Determine the (X, Y) coordinate at the center of the cell enclosing the given text.  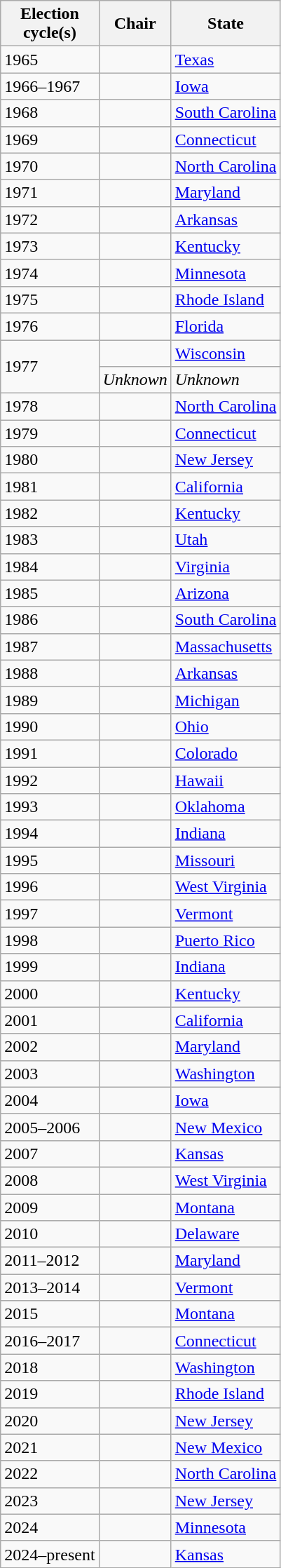
1996 (50, 887)
Massachusetts (226, 647)
1985 (50, 593)
2016–2017 (50, 1341)
1969 (50, 140)
1970 (50, 166)
Hawaii (226, 780)
1983 (50, 540)
2018 (50, 1367)
2024 (50, 1527)
2008 (50, 1180)
1973 (50, 246)
1999 (50, 967)
1988 (50, 673)
1972 (50, 219)
1980 (50, 460)
Puerto Rico (226, 940)
2002 (50, 1047)
2000 (50, 994)
Michigan (226, 700)
1989 (50, 700)
2021 (50, 1447)
2001 (50, 1020)
Utah (226, 540)
1997 (50, 914)
2011–2012 (50, 1261)
2013–2014 (50, 1287)
1968 (50, 113)
2003 (50, 1074)
2005–2006 (50, 1127)
1994 (50, 834)
1987 (50, 647)
1986 (50, 620)
Ohio (226, 726)
Wisconsin (226, 353)
2007 (50, 1154)
2009 (50, 1207)
2015 (50, 1314)
2022 (50, 1474)
1995 (50, 860)
1971 (50, 193)
1965 (50, 60)
Delaware (226, 1234)
1993 (50, 807)
Oklahoma (226, 807)
2004 (50, 1100)
1991 (50, 753)
1979 (50, 433)
1975 (50, 299)
Colorado (226, 753)
2024–present (50, 1554)
Chair (135, 24)
1998 (50, 940)
1992 (50, 780)
Virginia (226, 567)
Electioncycle(s) (50, 24)
State (226, 24)
2023 (50, 1501)
1990 (50, 726)
2019 (50, 1394)
1982 (50, 513)
Missouri (226, 860)
2020 (50, 1421)
1976 (50, 326)
1977 (50, 366)
2010 (50, 1234)
Arizona (226, 593)
Texas (226, 60)
1984 (50, 567)
1981 (50, 487)
1978 (50, 407)
Florida (226, 326)
1966–1967 (50, 86)
1974 (50, 273)
